Capture the cell that displays the provided text and extract its (x, y) central coordinate. 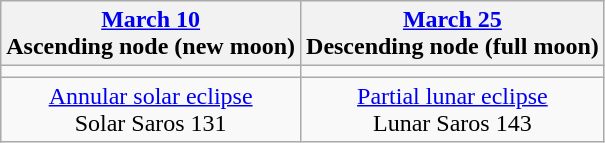
March 25Descending node (full moon) (453, 34)
March 10Ascending node (new moon) (151, 34)
Annular solar eclipseSolar Saros 131 (151, 110)
Partial lunar eclipseLunar Saros 143 (453, 110)
